Extract the (X, Y) coordinate from the center of the cell holding the provided text.  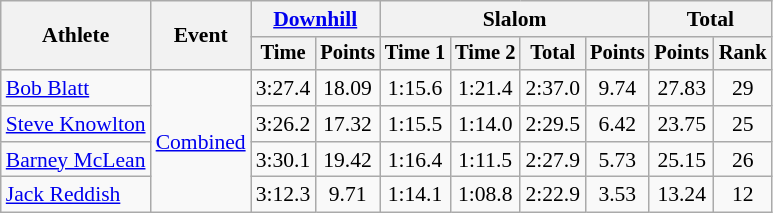
Bob Blatt (76, 88)
Time (284, 54)
Event (201, 36)
2:27.9 (552, 160)
1:14.0 (485, 124)
6.42 (617, 124)
17.32 (347, 124)
3.53 (617, 195)
3:26.2 (284, 124)
2:29.5 (552, 124)
1:15.6 (415, 88)
13.24 (681, 195)
1:14.1 (415, 195)
3:27.4 (284, 88)
Barney McLean (76, 160)
3:30.1 (284, 160)
29 (743, 88)
5.73 (617, 160)
23.75 (681, 124)
27.83 (681, 88)
1:21.4 (485, 88)
Time 1 (415, 54)
12 (743, 195)
1:16.4 (415, 160)
2:37.0 (552, 88)
Jack Reddish (76, 195)
1:08.8 (485, 195)
2:22.9 (552, 195)
3:12.3 (284, 195)
9.71 (347, 195)
Rank (743, 54)
Athlete (76, 36)
18.09 (347, 88)
25.15 (681, 160)
Downhill (316, 19)
1:11.5 (485, 160)
26 (743, 160)
19.42 (347, 160)
Slalom (515, 19)
Steve Knowlton (76, 124)
25 (743, 124)
Combined (201, 141)
1:15.5 (415, 124)
Time 2 (485, 54)
9.74 (617, 88)
